Search for the cell housing the specified text and yield its (X, Y) center coordinate. 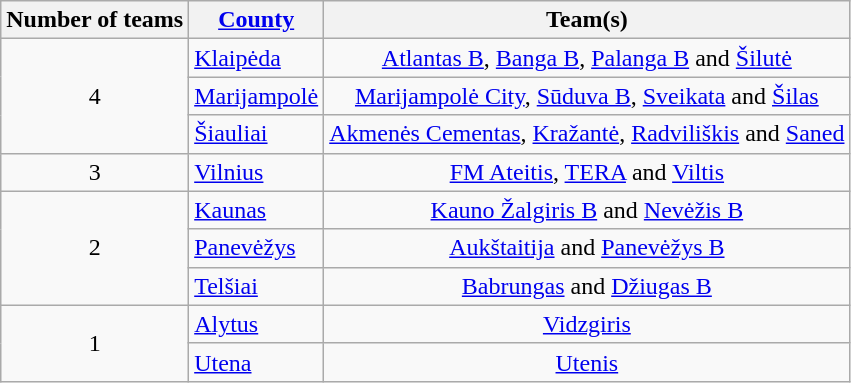
Vilnius (256, 172)
2 (95, 248)
3 (95, 172)
Babrungas and Džiugas B (587, 286)
Atlantas B, Banga B, Palanga B and Šilutė (587, 58)
Vidzgiris (587, 324)
Kaunas (256, 210)
Number of teams (95, 20)
Marijampolė (256, 96)
Aukštaitija and Panevėžys B (587, 248)
Akmenės Cementas, Kražantė, Radviliškis and Saned (587, 134)
Utena (256, 362)
Utenis (587, 362)
Klaipėda (256, 58)
Telšiai (256, 286)
1 (95, 343)
Marijampolė City, Sūduva B, Sveikata and Šilas (587, 96)
Kauno Žalgiris B and Nevėžis B (587, 210)
4 (95, 96)
FM Ateitis, TERA and Viltis (587, 172)
Šiauliai (256, 134)
Team(s) (587, 20)
Alytus (256, 324)
Panevėžys (256, 248)
County (256, 20)
